Output the (x, y) coordinate of the center of the cell containing the given text.  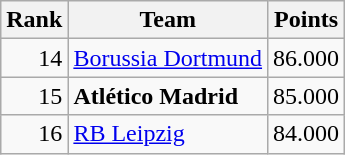
Rank (34, 20)
84.000 (306, 134)
Borussia Dortmund (168, 58)
86.000 (306, 58)
Points (306, 20)
16 (34, 134)
Team (168, 20)
85.000 (306, 96)
14 (34, 58)
Atlético Madrid (168, 96)
RB Leipzig (168, 134)
15 (34, 96)
